Provide the [x, y] coordinate of the cell's center where the given text is located.  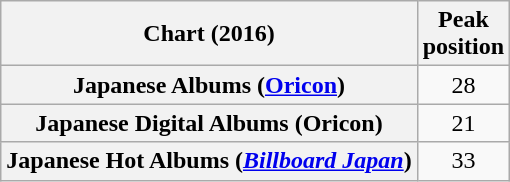
Japanese Digital Albums (Oricon) [209, 123]
Peakposition [463, 34]
33 [463, 161]
21 [463, 123]
Japanese Albums (Oricon) [209, 85]
Japanese Hot Albums (Billboard Japan) [209, 161]
Chart (2016) [209, 34]
28 [463, 85]
